Determine the [X, Y] coordinate at the center of the cell enclosing the given text.  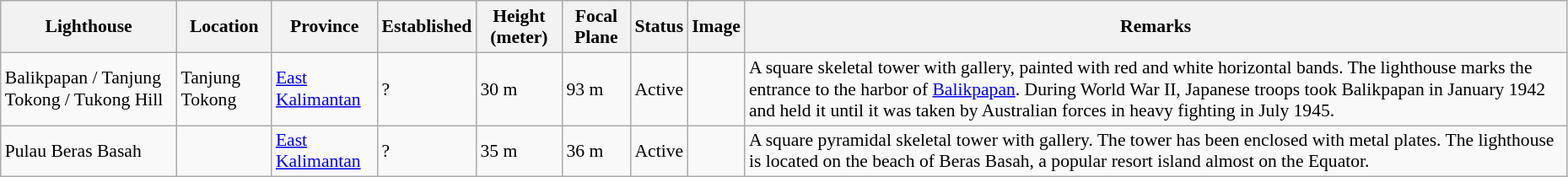
93 m [595, 89]
36 m [595, 152]
30 m [519, 89]
Location [224, 27]
Focal Plane [595, 27]
Tanjung Tokong [224, 89]
Status [659, 27]
Balikpapan / Tanjung Tokong / Tukong Hill [89, 89]
Image [716, 27]
Pulau Beras Basah [89, 152]
Province [325, 27]
Established [427, 27]
35 m [519, 152]
Remarks [1156, 27]
Lighthouse [89, 27]
Height (meter) [519, 27]
